Extract the [X, Y] coordinate from the center of the cell holding the provided text.  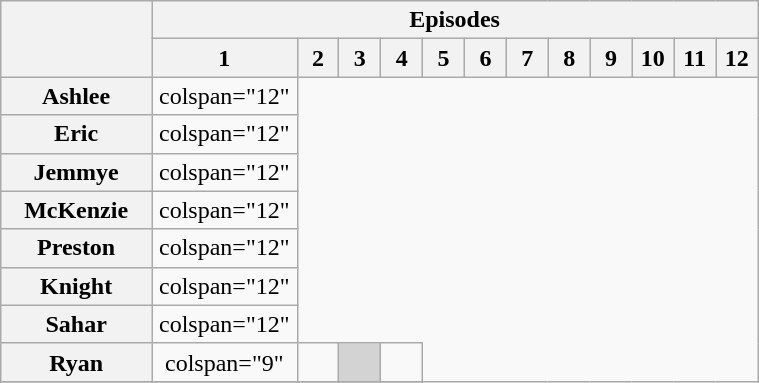
2 [318, 58]
colspan="9" [225, 362]
11 [695, 58]
1 [225, 58]
McKenzie [76, 210]
Preston [76, 248]
5 [444, 58]
3 [360, 58]
Jemmye [76, 172]
12 [737, 58]
8 [569, 58]
7 [527, 58]
Ashlee [76, 96]
Ryan [76, 362]
10 [653, 58]
Episodes [455, 20]
Sahar [76, 324]
Eric [76, 134]
6 [485, 58]
4 [402, 58]
Knight [76, 286]
9 [611, 58]
